Identify which cell holds the provided text, then report its (X, Y) central coordinate. 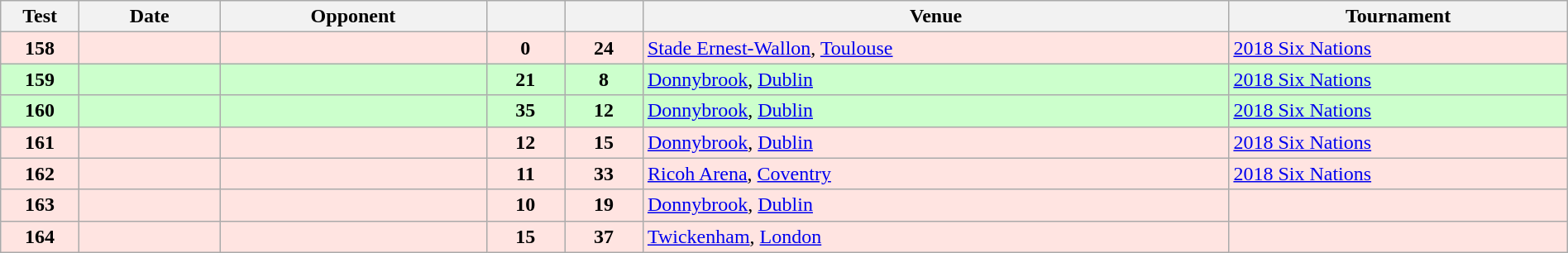
159 (40, 79)
Venue (935, 17)
11 (526, 174)
160 (40, 111)
162 (40, 174)
24 (604, 48)
35 (526, 111)
19 (604, 205)
Opponent (353, 17)
Test (40, 17)
164 (40, 236)
21 (526, 79)
Twickenham, London (935, 236)
10 (526, 205)
163 (40, 205)
Ricoh Arena, Coventry (935, 174)
8 (604, 79)
Stade Ernest-Wallon, Toulouse (935, 48)
161 (40, 142)
37 (604, 236)
0 (526, 48)
158 (40, 48)
Date (149, 17)
Tournament (1398, 17)
33 (604, 174)
